Return (x, y) of the center of cell containing provided text 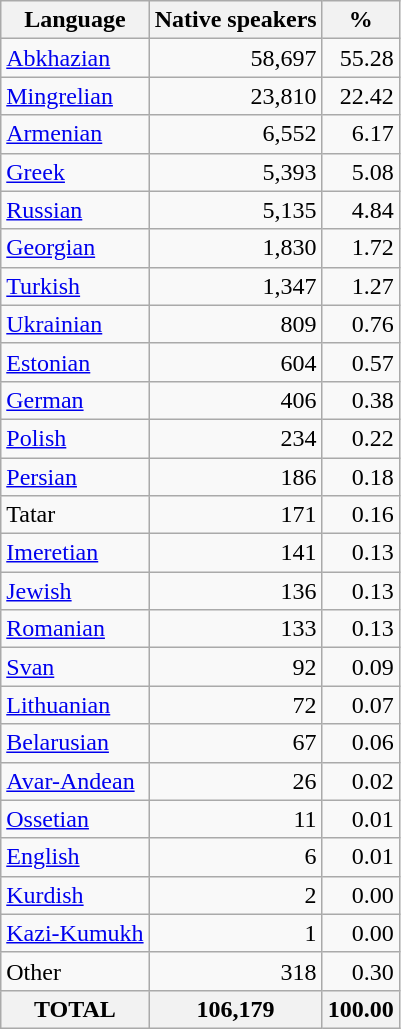
0.02 (360, 781)
Kurdish (75, 895)
0.07 (360, 705)
72 (236, 705)
Georgian (75, 248)
Estonian (75, 362)
Abkhazian (75, 58)
318 (236, 971)
23,810 (236, 96)
55.28 (360, 58)
22.42 (360, 96)
1,830 (236, 248)
6.17 (360, 134)
0.57 (360, 362)
Jewish (75, 591)
186 (236, 477)
0.22 (360, 438)
0.30 (360, 971)
Ukrainian (75, 324)
Mingrelian (75, 96)
5,393 (236, 172)
Other (75, 971)
234 (236, 438)
Belarusian (75, 743)
2 (236, 895)
English (75, 857)
0.38 (360, 400)
Native speakers (236, 20)
133 (236, 629)
406 (236, 400)
0.09 (360, 667)
Tatar (75, 515)
0.16 (360, 515)
100.00 (360, 1009)
5,135 (236, 210)
Imeretian (75, 553)
Ossetian (75, 819)
1.27 (360, 286)
11 (236, 819)
6 (236, 857)
Language (75, 20)
604 (236, 362)
Polish (75, 438)
Kazi-Kumukh (75, 933)
Russian (75, 210)
Turkish (75, 286)
171 (236, 515)
67 (236, 743)
6,552 (236, 134)
Armenian (75, 134)
TOTAL (75, 1009)
0.18 (360, 477)
0.76 (360, 324)
141 (236, 553)
German (75, 400)
5.08 (360, 172)
92 (236, 667)
Persian (75, 477)
Romanian (75, 629)
Lithuanian (75, 705)
1,347 (236, 286)
58,697 (236, 58)
Greek (75, 172)
106,179 (236, 1009)
136 (236, 591)
809 (236, 324)
1.72 (360, 248)
% (360, 20)
Svan (75, 667)
Avar-Andean (75, 781)
0.06 (360, 743)
1 (236, 933)
4.84 (360, 210)
26 (236, 781)
